Provide the (X, Y) coordinate of the cell's center where the given text is located.  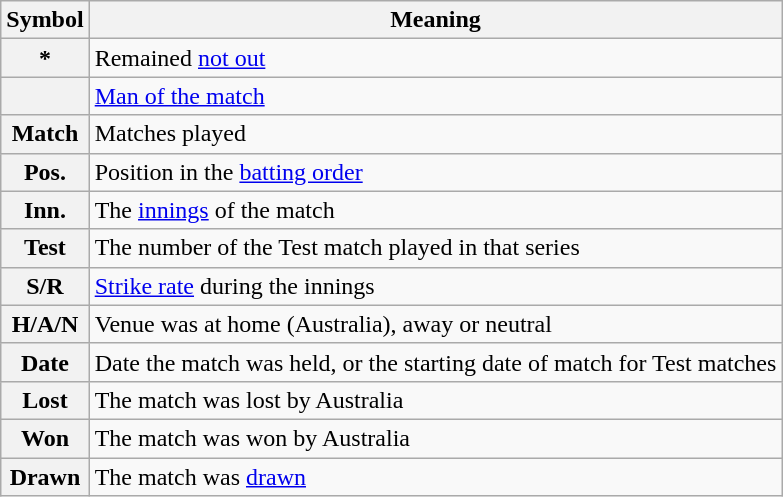
S/R (45, 286)
Position in the batting order (436, 172)
Lost (45, 400)
Symbol (45, 20)
The number of the Test match played in that series (436, 248)
Date the match was held, or the starting date of match for Test matches (436, 362)
Man of the match (436, 96)
Inn. (45, 210)
Won (45, 438)
The match was won by Australia (436, 438)
Match (45, 134)
Test (45, 248)
Meaning (436, 20)
The innings of the match (436, 210)
Date (45, 362)
Strike rate during the innings (436, 286)
The match was lost by Australia (436, 400)
* (45, 58)
The match was drawn (436, 477)
Venue was at home (Australia), away or neutral (436, 324)
Remained not out (436, 58)
Drawn (45, 477)
Pos. (45, 172)
H/A/N (45, 324)
Matches played (436, 134)
